Detect which cell encompasses the target text, then output its [X, Y] center coordinate. 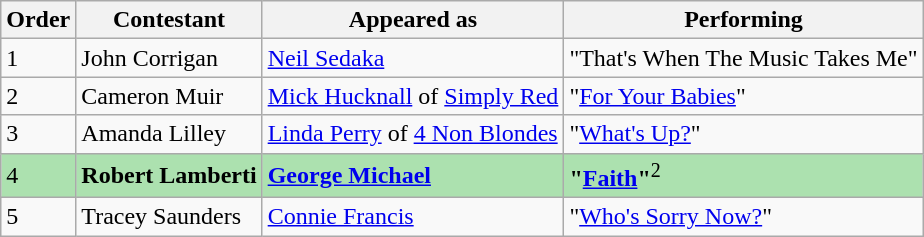
John Corrigan [169, 58]
Robert Lamberti [169, 176]
Connie Francis [413, 217]
Linda Perry of 4 Non Blondes [413, 134]
"That's When The Music Takes Me" [744, 58]
Cameron Muir [169, 96]
"Who's Sorry Now?" [744, 217]
"Faith"2 [744, 176]
"For Your Babies" [744, 96]
Contestant [169, 20]
Tracey Saunders [169, 217]
Neil Sedaka [413, 58]
3 [38, 134]
1 [38, 58]
4 [38, 176]
Mick Hucknall of Simply Red [413, 96]
5 [38, 217]
George Michael [413, 176]
Amanda Lilley [169, 134]
Performing [744, 20]
Appeared as [413, 20]
2 [38, 96]
"What's Up?" [744, 134]
Order [38, 20]
